Output the [x, y] coordinate of the center of the cell containing the given text.  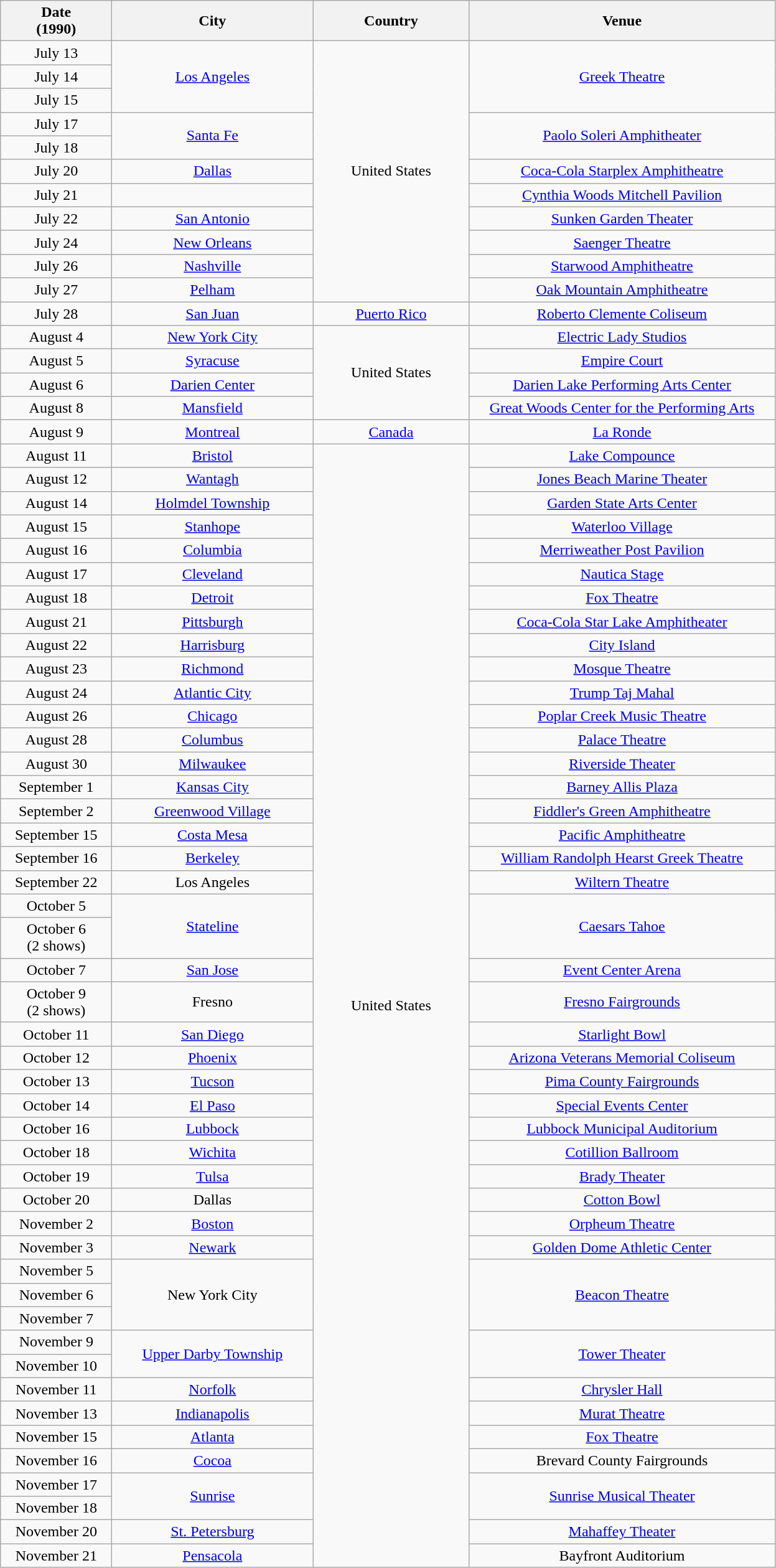
Riverside Theater [622, 764]
Fresno Fairgrounds [622, 1002]
Venue [622, 21]
Date(1990) [56, 21]
August 28 [56, 740]
July 18 [56, 148]
August 16 [56, 550]
September 16 [56, 858]
Cleveland [213, 574]
July 28 [56, 313]
Chicago [213, 716]
Coca-Cola Starplex Amphitheatre [622, 171]
Saenger Theatre [622, 242]
Newark [213, 1247]
Oak Mountain Amphitheatre [622, 289]
August 4 [56, 337]
November 11 [56, 1389]
Columbia [213, 550]
Norfolk [213, 1389]
Waterloo Village [622, 527]
Arizona Veterans Memorial Coliseum [622, 1058]
New Orleans [213, 242]
Pittsburgh [213, 621]
August 14 [56, 503]
Golden Dome Athletic Center [622, 1247]
October 20 [56, 1200]
Boston [213, 1224]
July 22 [56, 218]
July 15 [56, 100]
July 26 [56, 266]
November 7 [56, 1318]
William Randolph Hearst Greek Theatre [622, 858]
Atlanta [213, 1437]
Columbus [213, 740]
Chrysler Hall [622, 1389]
Great Woods Center for the Performing Arts [622, 408]
August 17 [56, 574]
Paolo Soleri Amphitheater [622, 136]
October 12 [56, 1058]
Greenwood Village [213, 811]
September 15 [56, 835]
Jones Beach Marine Theater [622, 479]
October 19 [56, 1176]
Harrisburg [213, 645]
October 16 [56, 1129]
Puerto Rico [391, 313]
Sunken Garden Theater [622, 218]
Orpheum Theatre [622, 1224]
November 15 [56, 1437]
August 26 [56, 716]
San Diego [213, 1034]
August 15 [56, 527]
August 23 [56, 669]
September 1 [56, 787]
Starwood Amphitheatre [622, 266]
City Island [622, 645]
October 11 [56, 1034]
Atlantic City [213, 693]
Merriweather Post Pavilion [622, 550]
Nashville [213, 266]
La Ronde [622, 432]
El Paso [213, 1105]
Nautica Stage [622, 574]
Country [391, 21]
Cotillion Ballroom [622, 1153]
Pacific Amphitheatre [622, 835]
Sunrise [213, 1496]
City [213, 21]
November 10 [56, 1366]
September 2 [56, 811]
October 6(2 shows) [56, 937]
November 5 [56, 1271]
September 22 [56, 882]
Barney Allis Plaza [622, 787]
August 5 [56, 361]
Caesars Tahoe [622, 926]
Detroit [213, 598]
July 24 [56, 242]
Garden State Arts Center [622, 503]
Tulsa [213, 1176]
Cynthia Woods Mitchell Pavilion [622, 195]
November 3 [56, 1247]
July 20 [56, 171]
October 5 [56, 906]
August 18 [56, 598]
Murat Theatre [622, 1413]
San Jose [213, 970]
Sunrise Musical Theater [622, 1496]
San Antonio [213, 218]
August 30 [56, 764]
Mansfield [213, 408]
Brady Theater [622, 1176]
October 13 [56, 1081]
Palace Theatre [622, 740]
Santa Fe [213, 136]
Roberto Clemente Coliseum [622, 313]
November 13 [56, 1413]
Wantagh [213, 479]
July 13 [56, 53]
Trump Taj Mahal [622, 693]
Canada [391, 432]
October 18 [56, 1153]
Pima County Fairgrounds [622, 1081]
Stateline [213, 926]
Cotton Bowl [622, 1200]
Special Events Center [622, 1105]
July 21 [56, 195]
Fresno [213, 1002]
Poplar Creek Music Theatre [622, 716]
Tower Theater [622, 1354]
Kansas City [213, 787]
Brevard County Fairgrounds [622, 1460]
Wiltern Theatre [622, 882]
October 7 [56, 970]
Upper Darby Township [213, 1354]
Coca-Cola Star Lake Amphitheater [622, 621]
Milwaukee [213, 764]
October 14 [56, 1105]
San Juan [213, 313]
August 11 [56, 456]
Wichita [213, 1153]
August 21 [56, 621]
November 2 [56, 1224]
Bristol [213, 456]
Montreal [213, 432]
November 6 [56, 1295]
Cocoa [213, 1460]
Darien Center [213, 385]
Pelham [213, 289]
Phoenix [213, 1058]
August 9 [56, 432]
Syracuse [213, 361]
Lubbock [213, 1129]
August 22 [56, 645]
July 17 [56, 124]
Mahaffey Theater [622, 1532]
August 24 [56, 693]
Holmdel Township [213, 503]
Fiddler's Green Amphitheatre [622, 811]
Stanhope [213, 527]
November 18 [56, 1508]
Indianapolis [213, 1413]
Mosque Theatre [622, 669]
July 27 [56, 289]
Richmond [213, 669]
Costa Mesa [213, 835]
November 21 [56, 1556]
Empire Court [622, 361]
Bayfront Auditorium [622, 1556]
August 8 [56, 408]
November 17 [56, 1485]
November 20 [56, 1532]
Berkeley [213, 858]
August 12 [56, 479]
November 16 [56, 1460]
St. Petersburg [213, 1532]
Darien Lake Performing Arts Center [622, 385]
Electric Lady Studios [622, 337]
Greek Theatre [622, 77]
August 6 [56, 385]
Lake Compounce [622, 456]
Lubbock Municipal Auditorium [622, 1129]
November 9 [56, 1342]
Tucson [213, 1081]
Beacon Theatre [622, 1295]
October 9(2 shows) [56, 1002]
July 14 [56, 77]
Event Center Arena [622, 970]
Pensacola [213, 1556]
Starlight Bowl [622, 1034]
